Detect which cell encompasses the target text, then output its (X, Y) center coordinate. 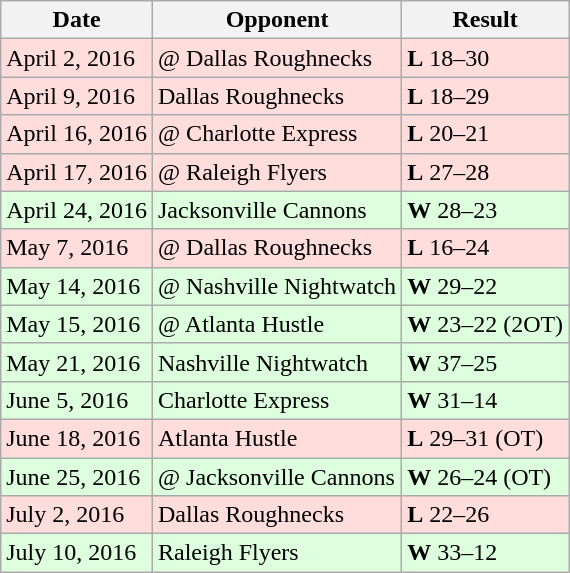
Nashville Nightwatch (276, 362)
April 9, 2016 (77, 96)
June 5, 2016 (77, 400)
Raleigh Flyers (276, 553)
L 16–24 (486, 248)
May 15, 2016 (77, 324)
W 33–12 (486, 553)
@ Jacksonville Cannons (276, 477)
Result (486, 20)
Jacksonville Cannons (276, 210)
@ Atlanta Hustle (276, 324)
Atlanta Hustle (276, 438)
April 17, 2016 (77, 172)
April 2, 2016 (77, 58)
W 37–25 (486, 362)
June 25, 2016 (77, 477)
Date (77, 20)
L 27–28 (486, 172)
@ Raleigh Flyers (276, 172)
L 29–31 (OT) (486, 438)
W 26–24 (OT) (486, 477)
July 10, 2016 (77, 553)
W 28–23 (486, 210)
May 7, 2016 (77, 248)
L 18–29 (486, 96)
W 31–14 (486, 400)
June 18, 2016 (77, 438)
July 2, 2016 (77, 515)
Opponent (276, 20)
W 23–22 (2OT) (486, 324)
W 29–22 (486, 286)
@ Nashville Nightwatch (276, 286)
L 18–30 (486, 58)
Charlotte Express (276, 400)
April 24, 2016 (77, 210)
April 16, 2016 (77, 134)
L 20–21 (486, 134)
May 14, 2016 (77, 286)
L 22–26 (486, 515)
@ Charlotte Express (276, 134)
May 21, 2016 (77, 362)
